Identify which cell holds the provided text, then report its [X, Y] central coordinate. 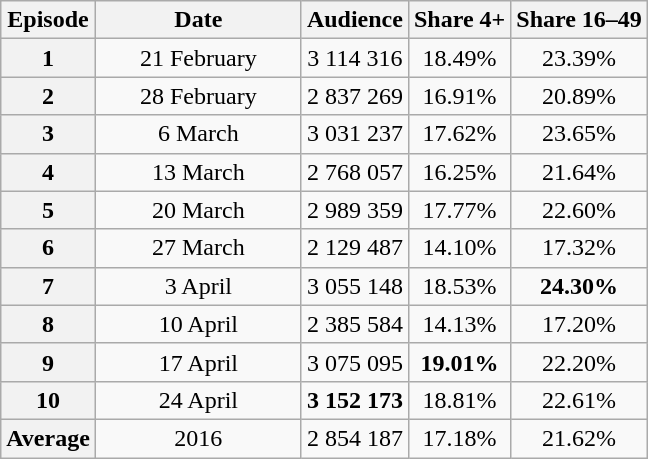
17.62% [459, 134]
10 [48, 400]
17.20% [580, 324]
24.30% [580, 286]
2 768 057 [354, 172]
16.91% [459, 96]
27 March [198, 248]
13 March [198, 172]
6 March [198, 134]
17.18% [459, 438]
23.39% [580, 58]
Share 16–49 [580, 20]
8 [48, 324]
3 114 316 [354, 58]
2016 [198, 438]
18.53% [459, 286]
16.25% [459, 172]
2 129 487 [354, 248]
17 April [198, 362]
3 031 237 [354, 134]
1 [48, 58]
18.81% [459, 400]
3 April [198, 286]
4 [48, 172]
3 075 095 [354, 362]
6 [48, 248]
9 [48, 362]
21.62% [580, 438]
17.77% [459, 210]
22.20% [580, 362]
22.60% [580, 210]
2 385 584 [354, 324]
2 837 269 [354, 96]
Date [198, 20]
24 April [198, 400]
2 854 187 [354, 438]
18.49% [459, 58]
Average [48, 438]
5 [48, 210]
Share 4+ [459, 20]
3 152 173 [354, 400]
Episode [48, 20]
7 [48, 286]
21.64% [580, 172]
22.61% [580, 400]
19.01% [459, 362]
14.13% [459, 324]
28 February [198, 96]
2 989 359 [354, 210]
21 February [198, 58]
3 055 148 [354, 286]
23.65% [580, 134]
17.32% [580, 248]
Audience [354, 20]
10 April [198, 324]
20 March [198, 210]
3 [48, 134]
14.10% [459, 248]
20.89% [580, 96]
2 [48, 96]
